Scan for the cell matching the given text and deliver its [x, y] coordinate at center. 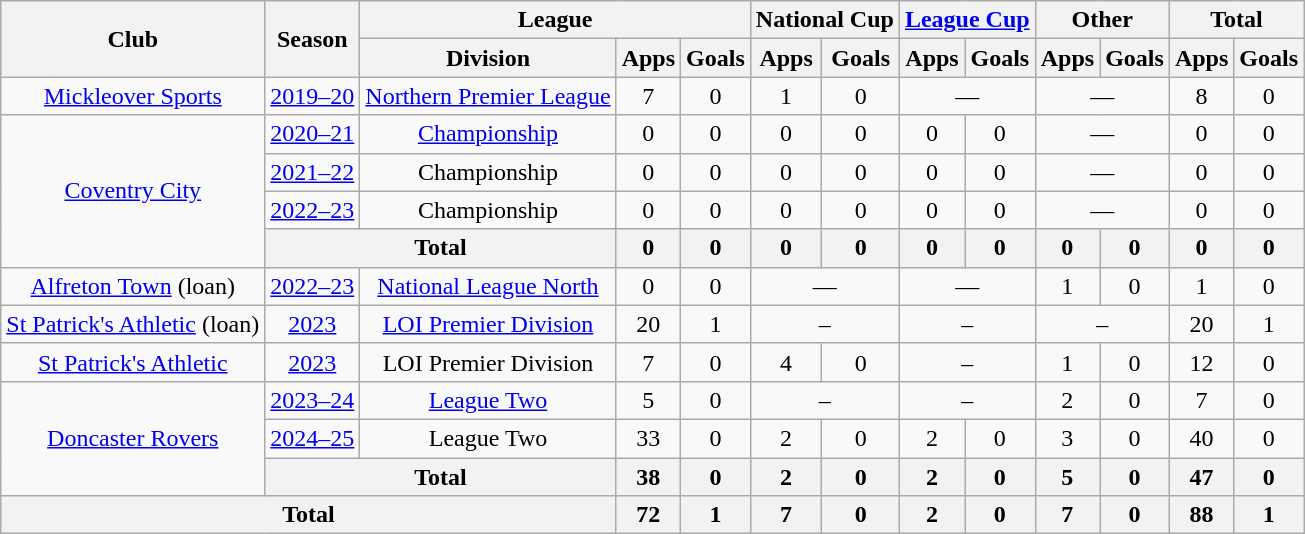
12 [1201, 362]
33 [648, 438]
72 [648, 515]
National Cup [824, 20]
40 [1201, 438]
2021–22 [312, 172]
2023–24 [312, 400]
National League North [488, 286]
4 [786, 362]
47 [1201, 477]
2024–25 [312, 438]
38 [648, 477]
League Cup [967, 20]
3 [1067, 438]
Doncaster Rovers [133, 438]
Other [1102, 20]
Alfreton Town (loan) [133, 286]
St Patrick's Athletic [133, 362]
Coventry City [133, 191]
Division [488, 58]
Season [312, 39]
Northern Premier League [488, 96]
Mickleover Sports [133, 96]
Club [133, 39]
8 [1201, 96]
88 [1201, 515]
2019–20 [312, 96]
St Patrick's Athletic (loan) [133, 324]
2020–21 [312, 134]
League [555, 20]
